Provide the (x, y) coordinate of the cell's center where the given text is located.  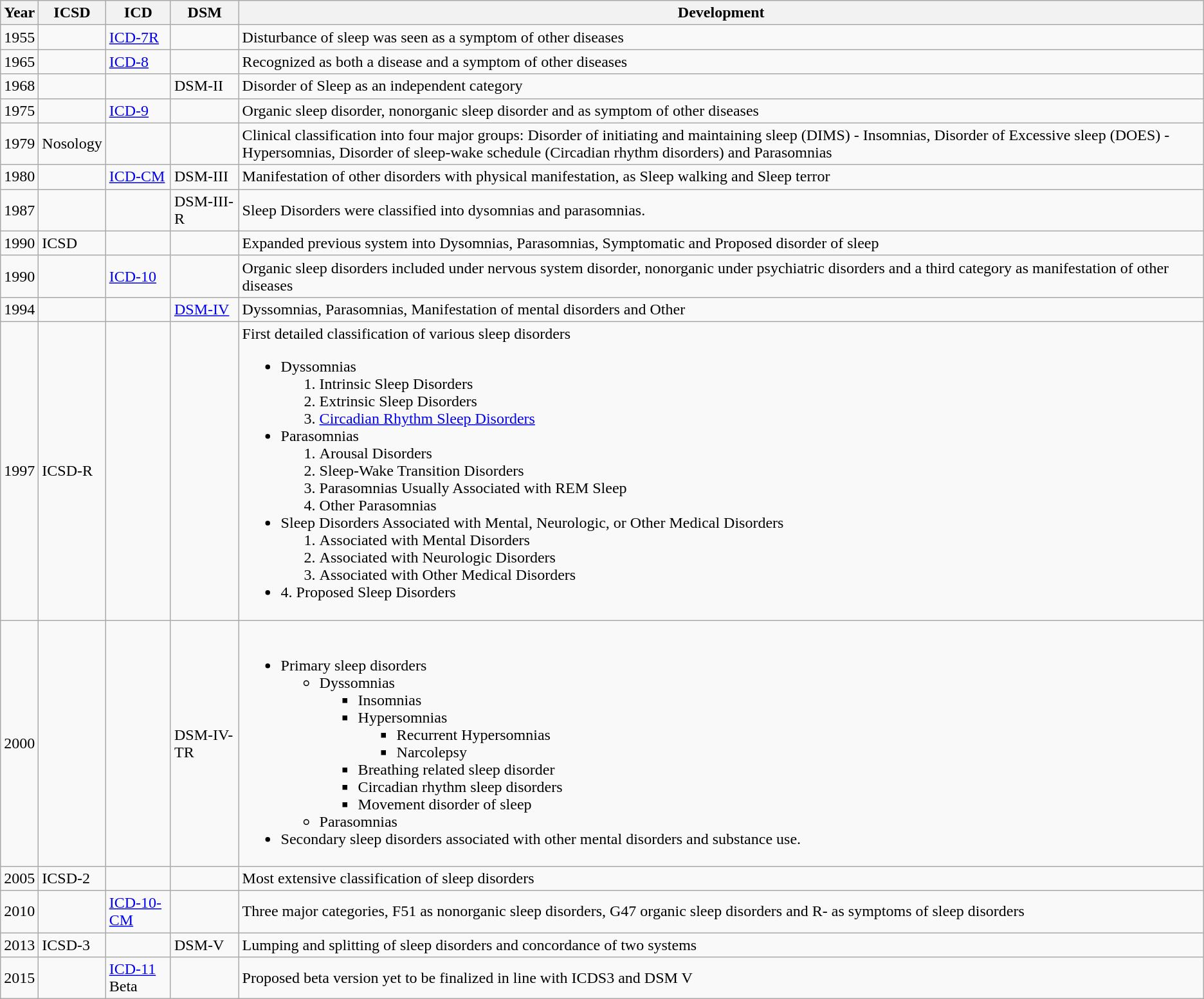
ICD-10-CM (138, 912)
ICD-8 (138, 62)
Sleep Disorders were classified into dysomnias and parasomnias. (721, 210)
1965 (19, 62)
Disorder of Sleep as an independent category (721, 86)
ICD-10 (138, 276)
Year (19, 13)
ICSD-2 (72, 879)
ICD-7R (138, 37)
DSM-IV (205, 309)
1955 (19, 37)
ICD-11 Beta (138, 978)
Expanded previous system into Dysomnias, Parasomnias, Symptomatic and Proposed disorder of sleep (721, 243)
ICD-CM (138, 177)
2013 (19, 945)
Organic sleep disorder, nonorganic sleep disorder and as symptom of other diseases (721, 111)
2000 (19, 743)
2015 (19, 978)
Recognized as both a disease and a symptom of other diseases (721, 62)
1968 (19, 86)
DSM-III (205, 177)
Dyssomnias, Parasomnias, Manifestation of mental disorders and Other (721, 309)
ICSD-R (72, 471)
1979 (19, 144)
1997 (19, 471)
1994 (19, 309)
Proposed beta version yet to be finalized in line with ICDS3 and DSM V (721, 978)
ICD (138, 13)
DSM-V (205, 945)
DSM-IV-TR (205, 743)
Three major categories, F51 as nonorganic sleep disorders, G47 organic sleep disorders and R- as symptoms of sleep disorders (721, 912)
2010 (19, 912)
Lumping and splitting of sleep disorders and concordance of two systems (721, 945)
Nosology (72, 144)
DSM (205, 13)
ICSD-3 (72, 945)
DSM-III-R (205, 210)
Development (721, 13)
ICD-9 (138, 111)
2005 (19, 879)
Most extensive classification of sleep disorders (721, 879)
DSM-II (205, 86)
1980 (19, 177)
1987 (19, 210)
Manifestation of other disorders with physical manifestation, as Sleep walking and Sleep terror (721, 177)
Disturbance of sleep was seen as a symptom of other diseases (721, 37)
1975 (19, 111)
